Scan for the cell matching the given text and deliver its (X, Y) coordinate at center. 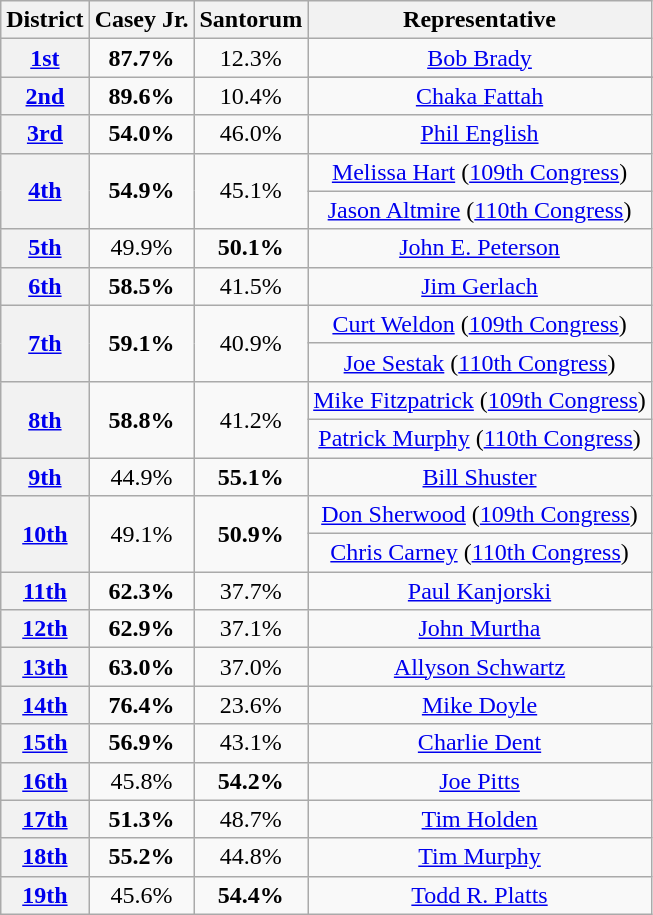
Bob Brady (480, 58)
37.7% (251, 591)
Casey Jr. (142, 20)
58.5% (142, 286)
63.0% (142, 667)
Todd R. Platts (480, 895)
16th (45, 781)
40.9% (251, 343)
19th (45, 895)
14th (45, 705)
17th (45, 819)
89.6% (142, 96)
43.1% (251, 743)
Jim Gerlach (480, 286)
50.1% (251, 248)
Phil English (480, 134)
Jason Altmire (110th Congress) (480, 210)
45.6% (142, 895)
Tim Holden (480, 819)
Chaka Fattah (480, 96)
5th (45, 248)
Paul Kanjorski (480, 591)
45.1% (251, 191)
44.8% (251, 857)
62.3% (142, 591)
41.5% (251, 286)
54.2% (251, 781)
49.1% (142, 534)
Representative (480, 20)
Tim Murphy (480, 857)
11th (45, 591)
54.4% (251, 895)
87.7% (142, 58)
Joe Sestak (110th Congress) (480, 362)
9th (45, 477)
50.9% (251, 534)
Bill Shuster (480, 477)
3rd (45, 134)
44.9% (142, 477)
Chris Carney (110th Congress) (480, 553)
37.0% (251, 667)
Mike Doyle (480, 705)
12.3% (251, 58)
John Murtha (480, 629)
55.2% (142, 857)
45.8% (142, 781)
59.1% (142, 343)
10.4% (251, 96)
41.2% (251, 419)
23.6% (251, 705)
55.1% (251, 477)
54.0% (142, 134)
Allyson Schwartz (480, 667)
Melissa Hart (109th Congress) (480, 172)
Santorum (251, 20)
Curt Weldon (109th Congress) (480, 324)
4th (45, 191)
8th (45, 419)
48.7% (251, 819)
18th (45, 857)
13th (45, 667)
Joe Pitts (480, 781)
37.1% (251, 629)
49.9% (142, 248)
58.8% (142, 419)
56.9% (142, 743)
District (45, 20)
7th (45, 343)
Mike Fitzpatrick (109th Congress) (480, 400)
Charlie Dent (480, 743)
John E. Peterson (480, 248)
62.9% (142, 629)
15th (45, 743)
10th (45, 534)
2nd (45, 96)
6th (45, 286)
Patrick Murphy (110th Congress) (480, 438)
12th (45, 629)
1st (45, 58)
76.4% (142, 705)
46.0% (251, 134)
51.3% (142, 819)
54.9% (142, 191)
Don Sherwood (109th Congress) (480, 515)
